Return the [X, Y] coordinate for the center point of the cell that contains the specified text.  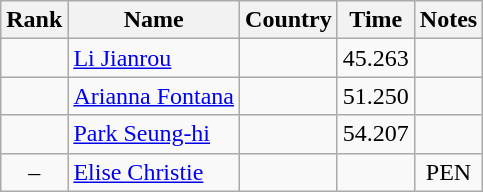
Elise Christie [154, 172]
Name [154, 20]
Arianna Fontana [154, 96]
PEN [448, 172]
Rank [34, 20]
51.250 [376, 96]
Time [376, 20]
Li Jianrou [154, 58]
– [34, 172]
45.263 [376, 58]
Notes [448, 20]
Park Seung-hi [154, 134]
54.207 [376, 134]
Country [289, 20]
